Locate the cell with the specified text and output its [X, Y] center coordinate. 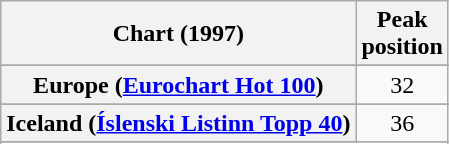
Chart (1997) [178, 34]
32 [402, 85]
Iceland (Íslenski Listinn Topp 40) [178, 123]
Europe (Eurochart Hot 100) [178, 85]
36 [402, 123]
Peakposition [402, 34]
